Return the [x, y] coordinate for the center point of the cell that contains the specified text.  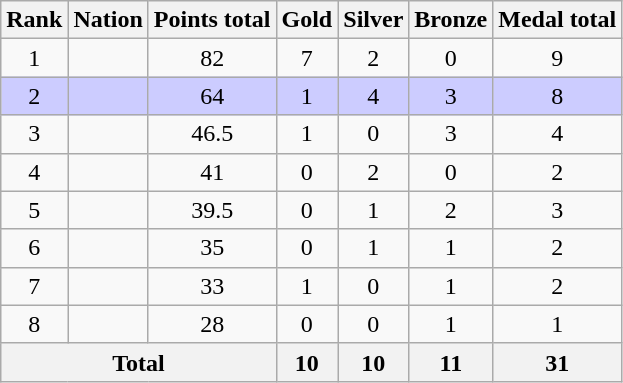
64 [212, 96]
Nation [108, 20]
Points total [212, 20]
6 [34, 248]
39.5 [212, 210]
33 [212, 286]
Total [138, 362]
Bronze [451, 20]
11 [451, 362]
Silver [374, 20]
5 [34, 210]
Medal total [558, 20]
82 [212, 58]
41 [212, 172]
46.5 [212, 134]
28 [212, 324]
35 [212, 248]
Rank [34, 20]
9 [558, 58]
Gold [307, 20]
31 [558, 362]
